Return [X, Y] of the center of cell containing provided text 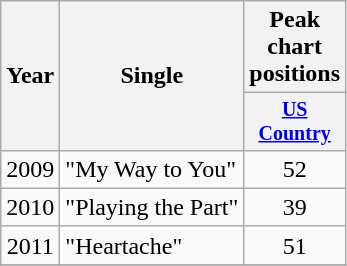
2010 [30, 207]
51 [295, 245]
"Heartache" [152, 245]
Single [152, 76]
39 [295, 207]
Year [30, 76]
US Country [295, 122]
52 [295, 169]
2009 [30, 169]
"Playing the Part" [152, 207]
Peak chart positions [295, 47]
"My Way to You" [152, 169]
2011 [30, 245]
